Scan for the cell matching the given text and deliver its [x, y] coordinate at center. 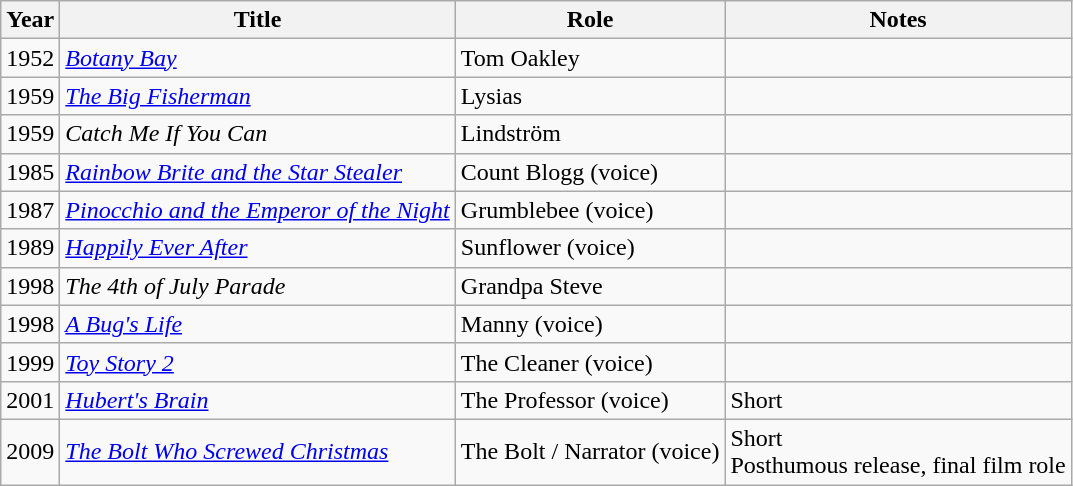
Happily Ever After [258, 248]
Toy Story 2 [258, 362]
1987 [30, 210]
The Big Fisherman [258, 96]
Sunflower (voice) [590, 248]
Pinocchio and the Emperor of the Night [258, 210]
Role [590, 20]
2009 [30, 452]
Rainbow Brite and the Star Stealer [258, 172]
Title [258, 20]
Manny (voice) [590, 324]
Botany Bay [258, 58]
A Bug's Life [258, 324]
Notes [898, 20]
Catch Me If You Can [258, 134]
1985 [30, 172]
Hubert's Brain [258, 400]
Lindström [590, 134]
Year [30, 20]
Count Blogg (voice) [590, 172]
The 4th of July Parade [258, 286]
The Cleaner (voice) [590, 362]
1989 [30, 248]
Grumblebee (voice) [590, 210]
The Professor (voice) [590, 400]
Grandpa Steve [590, 286]
1952 [30, 58]
ShortPosthumous release, final film role [898, 452]
1999 [30, 362]
2001 [30, 400]
The Bolt / Narrator (voice) [590, 452]
Short [898, 400]
Lysias [590, 96]
The Bolt Who Screwed Christmas [258, 452]
Tom Oakley [590, 58]
